Capture the cell that displays the provided text and extract its [x, y] central coordinate. 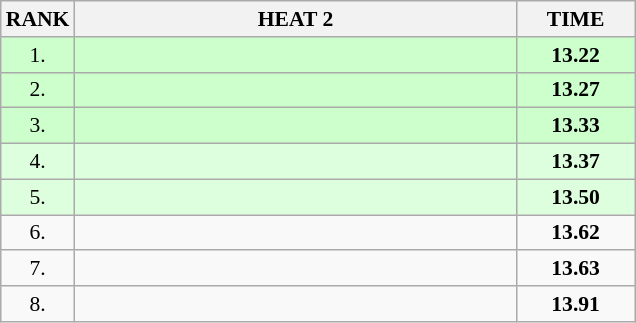
13.33 [576, 126]
13.63 [576, 269]
RANK [38, 19]
3. [38, 126]
2. [38, 90]
13.91 [576, 304]
13.50 [576, 197]
13.22 [576, 55]
4. [38, 162]
7. [38, 269]
TIME [576, 19]
8. [38, 304]
13.37 [576, 162]
13.62 [576, 233]
5. [38, 197]
6. [38, 233]
1. [38, 55]
HEAT 2 [295, 19]
13.27 [576, 90]
